Capture the cell that displays the provided text and extract its [x, y] central coordinate. 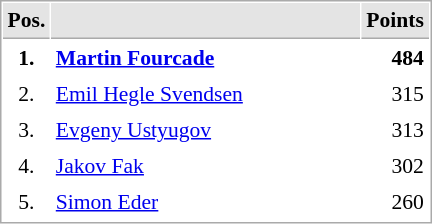
Pos. [26, 21]
Martin Fourcade [206, 57]
1. [26, 57]
4. [26, 165]
Jakov Fak [206, 165]
302 [396, 165]
313 [396, 129]
Simon Eder [206, 201]
484 [396, 57]
Emil Hegle Svendsen [206, 93]
5. [26, 201]
Points [396, 21]
260 [396, 201]
3. [26, 129]
Evgeny Ustyugov [206, 129]
2. [26, 93]
315 [396, 93]
